Detect which cell encompasses the target text, then output its (X, Y) center coordinate. 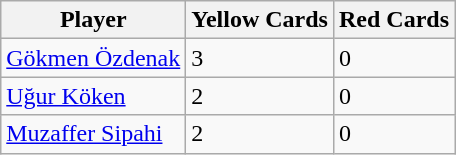
Yellow Cards (260, 20)
Red Cards (394, 20)
Muzaffer Sipahi (94, 134)
Player (94, 20)
Gökmen Özdenak (94, 58)
3 (260, 58)
Uğur Köken (94, 96)
